Return the [X, Y] coordinate for the center point of the cell that contains the specified text.  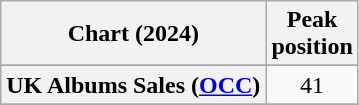
Chart (2024) [134, 34]
UK Albums Sales (OCC) [134, 85]
41 [312, 85]
Peakposition [312, 34]
